From the cell containing the given text, extract its center point as (x, y) coordinate. 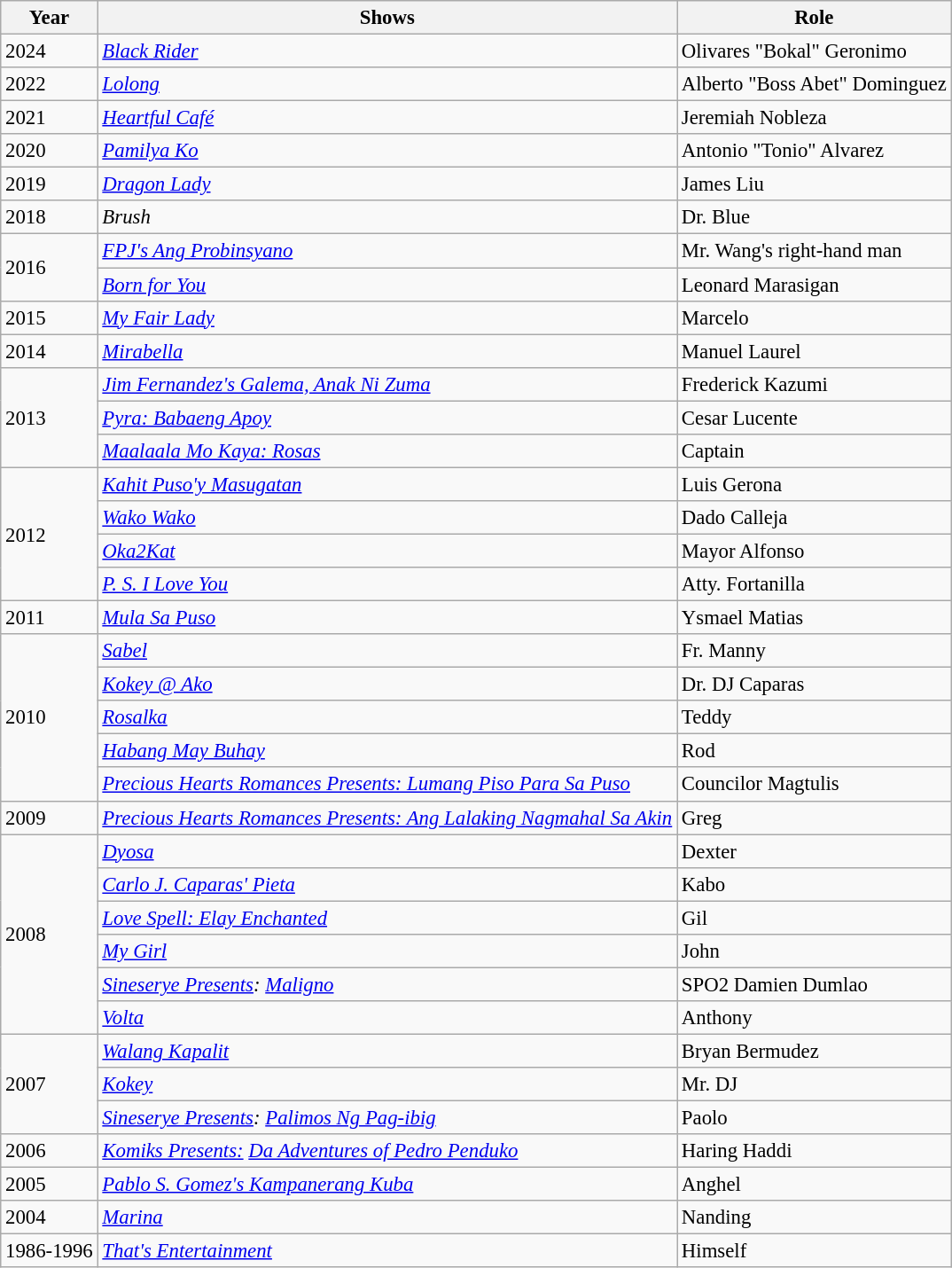
Maalaala Mo Kaya: Rosas (386, 451)
2013 (50, 417)
Jeremiah Nobleza (815, 118)
2011 (50, 618)
2020 (50, 151)
Dr. Blue (815, 217)
2012 (50, 534)
Habang May Buhay (386, 751)
Love Spell: Elay Enchanted (386, 918)
Luis Gerona (815, 484)
P. S. I Love You (386, 584)
Rosalka (386, 717)
James Liu (815, 184)
Gil (815, 918)
2024 (50, 51)
Sineserye Presents: Maligno (386, 984)
2004 (50, 1217)
Role (815, 18)
Lolong (386, 84)
2009 (50, 818)
2006 (50, 1151)
2005 (50, 1185)
Pablo S. Gomez's Kampanerang Kuba (386, 1185)
Wako Wako (386, 518)
Leonard Marasigan (815, 285)
Mr. DJ (815, 1084)
Ysmael Matias (815, 618)
Kabo (815, 884)
Black Rider (386, 51)
2010 (50, 717)
That's Entertainment (386, 1251)
My Girl (386, 951)
Kokey (386, 1084)
Cesar Lucente (815, 418)
Mirabella (386, 351)
Kahit Puso'y Masugatan (386, 484)
2018 (50, 217)
Pamilya Ko (386, 151)
Precious Hearts Romances Presents: Lumang Piso Para Sa Puso (386, 785)
Walang Kapalit (386, 1051)
Manuel Laurel (815, 351)
Mr. Wang's right-hand man (815, 251)
Dr. DJ Caparas (815, 685)
2014 (50, 351)
My Fair Lady (386, 317)
Mula Sa Puso (386, 618)
Captain (815, 451)
Volta (386, 1018)
Sabel (386, 651)
Alberto "Boss Abet" Dominguez (815, 84)
2021 (50, 118)
Precious Hearts Romances Presents: Ang Lalaking Nagmahal Sa Akin (386, 818)
Anghel (815, 1185)
Paolo (815, 1118)
Teddy (815, 717)
Fr. Manny (815, 651)
Dado Calleja (815, 518)
2007 (50, 1084)
Frederick Kazumi (815, 384)
2008 (50, 935)
Himself (815, 1251)
Greg (815, 818)
John (815, 951)
1986-1996 (50, 1251)
Antonio "Tonio" Alvarez (815, 151)
Councilor Magtulis (815, 785)
Rod (815, 751)
Sineserye Presents: Palimos Ng Pag-ibig (386, 1118)
2022 (50, 84)
Kokey @ Ako (386, 685)
Dragon Lady (386, 184)
Brush (386, 217)
2015 (50, 317)
SPO2 Damien Dumlao (815, 984)
Marina (386, 1217)
Jim Fernandez's Galema, Anak Ni Zuma (386, 384)
Dexter (815, 851)
Haring Haddi (815, 1151)
Nanding (815, 1217)
2019 (50, 184)
Year (50, 18)
Born for You (386, 285)
Komiks Presents: Da Adventures of Pedro Penduko (386, 1151)
Oka2Kat (386, 551)
Mayor Alfonso (815, 551)
Bryan Bermudez (815, 1051)
Shows (386, 18)
Anthony (815, 1018)
Heartful Café (386, 118)
Olivares "Bokal" Geronimo (815, 51)
Dyosa (386, 851)
Marcelo (815, 317)
Carlo J. Caparas' Pieta (386, 884)
Atty. Fortanilla (815, 584)
Pyra: Babaeng Apoy (386, 418)
FPJ's Ang Probinsyano (386, 251)
2016 (50, 268)
